Find where the given text appears and provide that cell's center as [x, y] coordinate. 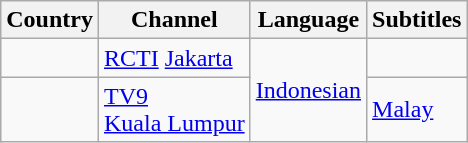
RCTI Jakarta [174, 58]
Language [308, 20]
TV9Kuala Lumpur [174, 110]
Malay [417, 110]
Channel [174, 20]
Country [50, 20]
Indonesian [308, 90]
Subtitles [417, 20]
